Locate the cell with the specified text and output its (x, y) center coordinate. 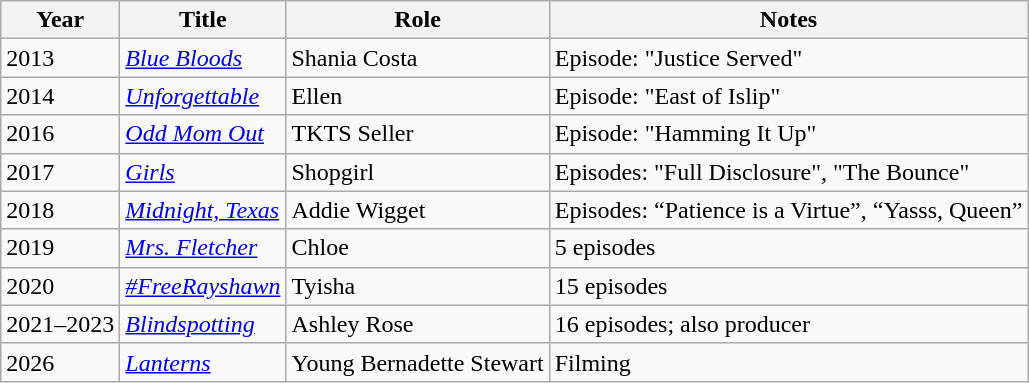
Midnight, Texas (203, 210)
15 episodes (788, 286)
2019 (60, 248)
Odd Mom Out (203, 134)
Episode: "East of Islip" (788, 96)
Episodes: “Patience is a Virtue”, “Yasss, Queen” (788, 210)
Episode: "Hamming It Up" (788, 134)
Title (203, 20)
5 episodes (788, 248)
Young Bernadette Stewart (418, 362)
2014 (60, 96)
Year (60, 20)
Shania Costa (418, 58)
2013 (60, 58)
Blue Bloods (203, 58)
2016 (60, 134)
Tyisha (418, 286)
Addie Wigget (418, 210)
2026 (60, 362)
Ashley Rose (418, 324)
2018 (60, 210)
Chloe (418, 248)
Lanterns (203, 362)
TKTS Seller (418, 134)
Episode: "Justice Served" (788, 58)
Girls (203, 172)
Shopgirl (418, 172)
Notes (788, 20)
Filming (788, 362)
Ellen (418, 96)
#FreeRayshawn (203, 286)
Blindspotting (203, 324)
Episodes: "Full Disclosure", "The Bounce" (788, 172)
Role (418, 20)
Mrs. Fletcher (203, 248)
Unforgettable (203, 96)
2017 (60, 172)
2021–2023 (60, 324)
2020 (60, 286)
16 episodes; also producer (788, 324)
